Find where the given text appears and provide that cell's center as [X, Y] coordinate. 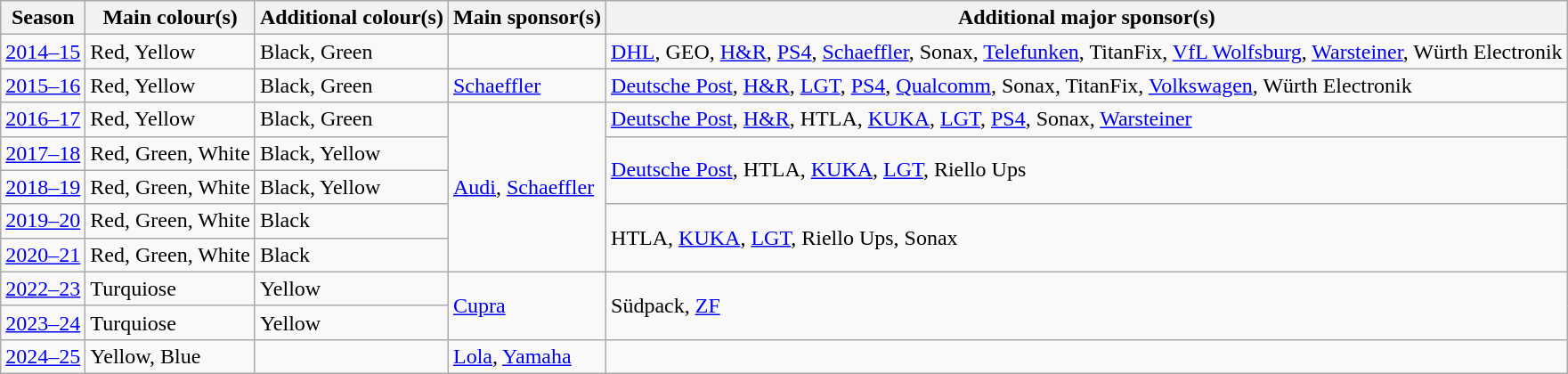
2020–21 [43, 255]
Audi, Schaeffler [527, 187]
2015–16 [43, 85]
Season [43, 18]
Additional colour(s) [351, 18]
Deutsche Post, H&R, HTLA, KUKA, LGT, PS4, Sonax, Warsteiner [1087, 119]
2018–19 [43, 187]
Lola, Yamaha [527, 356]
2017–18 [43, 153]
Deutsche Post, H&R, LGT, PS4, Qualcomm, Sonax, TitanFix, Volkswagen, Würth Electronik [1087, 85]
2024–25 [43, 356]
2019–20 [43, 221]
2023–24 [43, 322]
2014–15 [43, 52]
Additional major sponsor(s) [1087, 18]
Main sponsor(s) [527, 18]
Yellow, Blue [171, 356]
HTLA, KUKA, LGT, Riello Ups, Sonax [1087, 238]
2016–17 [43, 119]
Cupra [527, 305]
Schaeffler [527, 85]
2022–23 [43, 289]
DHL, GEO, H&R, PS4, Schaeffler, Sonax, Telefunken, TitanFix, VfL Wolfsburg, Warsteiner, Würth Electronik [1087, 52]
Südpack, ZF [1087, 305]
Main colour(s) [171, 18]
Deutsche Post, HTLA, KUKA, LGT, Riello Ups [1087, 170]
